Identify which cell holds the provided text, then report its [X, Y] central coordinate. 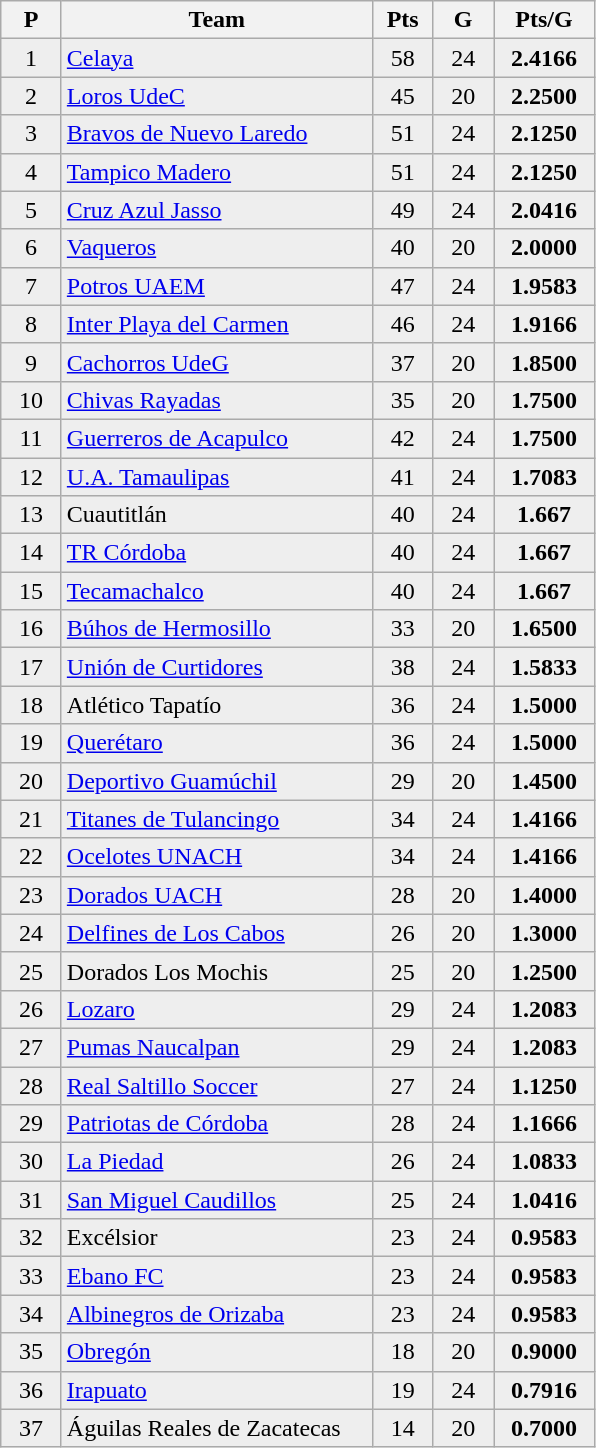
Tecamachalco [216, 591]
1.3000 [544, 933]
46 [402, 324]
Celaya [216, 58]
Loros UdeC [216, 96]
Chivas Rayadas [216, 400]
Unión de Curtidores [216, 667]
2.0000 [544, 248]
Patriotas de Córdoba [216, 1124]
1.9166 [544, 324]
1.8500 [544, 362]
30 [32, 1162]
17 [32, 667]
Delfines de Los Cabos [216, 933]
Cachorros UdeG [216, 362]
42 [402, 438]
1 [32, 58]
Real Saltillo Soccer [216, 1085]
0.9000 [544, 1352]
1.7083 [544, 477]
Irapuato [216, 1390]
1.4000 [544, 895]
1.6500 [544, 629]
2.4166 [544, 58]
Atlético Tapatío [216, 705]
San Miguel Caudillos [216, 1200]
5 [32, 210]
7 [32, 286]
TR Córdoba [216, 553]
Lozaro [216, 1009]
16 [32, 629]
Querétaro [216, 743]
Búhos de Hermosillo [216, 629]
13 [32, 515]
Pts [402, 20]
0.7000 [544, 1428]
Dorados Los Mochis [216, 971]
31 [32, 1200]
Bravos de Nuevo Laredo [216, 134]
4 [32, 172]
21 [32, 819]
38 [402, 667]
Ebano FC [216, 1276]
Team [216, 20]
Guerreros de Acapulco [216, 438]
41 [402, 477]
Albinegros de Orizaba [216, 1314]
3 [32, 134]
9 [32, 362]
La Piedad [216, 1162]
1.0416 [544, 1200]
1.2500 [544, 971]
1.9583 [544, 286]
G [464, 20]
49 [402, 210]
15 [32, 591]
Cuautitlán [216, 515]
Cruz Azul Jasso [216, 210]
U.A. Tamaulipas [216, 477]
Águilas Reales de Zacatecas [216, 1428]
Obregón [216, 1352]
Ocelotes UNACH [216, 857]
Potros UAEM [216, 286]
Titanes de Tulancingo [216, 819]
Pts/G [544, 20]
Pumas Naucalpan [216, 1047]
Excélsior [216, 1238]
47 [402, 286]
2.0416 [544, 210]
Dorados UACH [216, 895]
Tampico Madero [216, 172]
1.4500 [544, 781]
Vaqueros [216, 248]
1.1250 [544, 1085]
1.0833 [544, 1162]
0.7916 [544, 1390]
2 [32, 96]
6 [32, 248]
2.2500 [544, 96]
22 [32, 857]
1.5833 [544, 667]
12 [32, 477]
45 [402, 96]
10 [32, 400]
P [32, 20]
Deportivo Guamúchil [216, 781]
1.1666 [544, 1124]
11 [32, 438]
8 [32, 324]
Inter Playa del Carmen [216, 324]
32 [32, 1238]
58 [402, 58]
